For the text-containing cell, return its midpoint in [X, Y] coordinate format. 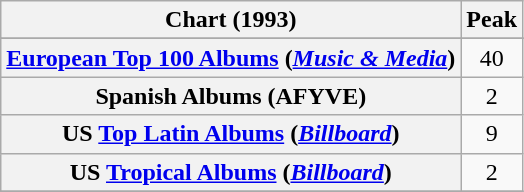
Chart (1993) [231, 20]
US Top Latin Albums (Billboard) [231, 134]
40 [492, 58]
Spanish Albums (AFYVE) [231, 96]
European Top 100 Albums (Music & Media) [231, 58]
US Tropical Albums (Billboard) [231, 172]
Peak [492, 20]
9 [492, 134]
